Output the [X, Y] coordinate of the center of the cell containing the given text.  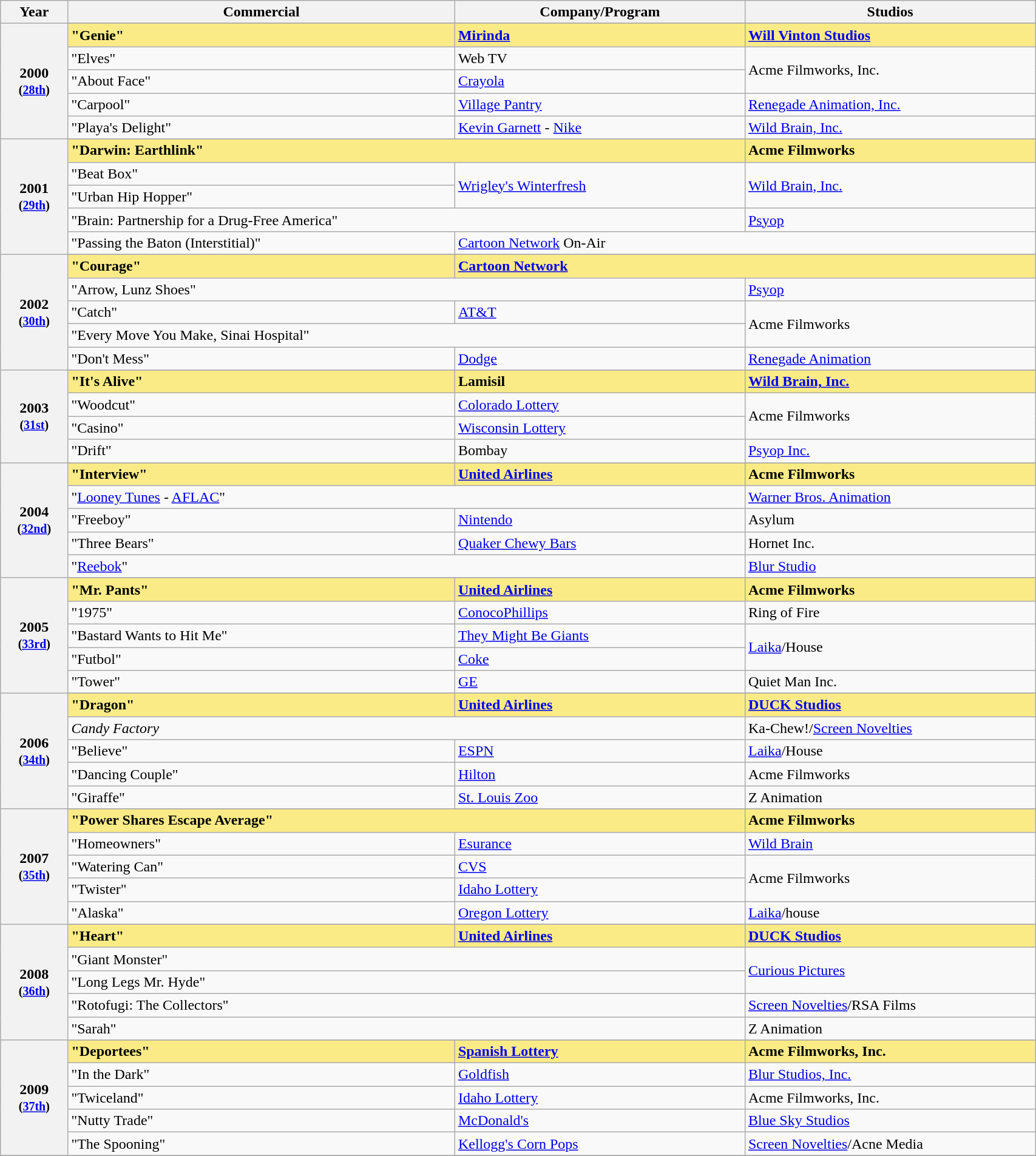
"1975" [262, 612]
"Arrow, Lunz Shoes" [407, 289]
"Every Move You Make, Sinai Hospital" [407, 336]
"About Face" [262, 81]
Blur Studio [890, 566]
Quiet Man Inc. [890, 682]
Studios [890, 12]
Hilton [600, 774]
Wrigley's Winterfresh [600, 185]
GE [600, 682]
Quaker Chewy Bars [600, 543]
"Twiceland" [262, 1098]
"Catch" [262, 313]
Bombay [600, 451]
Psyop Inc. [890, 451]
"Carpool" [262, 104]
Candy Factory [407, 728]
"Rotofugi: The Collectors" [407, 1005]
"Woodcut" [262, 405]
Ring of Fire [890, 612]
"Sarah" [407, 1029]
"Darwin: Earthlink" [407, 150]
"Homeowners" [262, 843]
2002 (30th) [34, 312]
Laika/house [890, 913]
Dodge [600, 359]
St. Louis Zoo [600, 797]
2005 (33rd) [34, 635]
"Alaska" [262, 913]
2003 (31st) [34, 416]
2006 (34th) [34, 751]
"Interview" [262, 474]
"Elves" [262, 58]
Crayola [600, 81]
"Dragon" [262, 705]
Year [34, 12]
AT&T [600, 313]
Coke [600, 658]
Hornet Inc. [890, 543]
"Genie" [262, 35]
2008 (36th) [34, 982]
Colorado Lottery [600, 405]
"Urban Hip Hopper" [262, 197]
Oregon Lottery [600, 913]
Ka-Chew!/Screen Novelties [890, 728]
"Freeboy" [262, 520]
"Casino" [262, 428]
"Drift" [262, 451]
Lamisil [600, 382]
Cartoon Network [745, 266]
"It's Alive" [262, 382]
Wild Brain [890, 843]
"Power Shares Escape Average" [407, 820]
Blue Sky Studios [890, 1121]
"Dancing Couple" [262, 774]
ConocoPhillips [600, 612]
"Giant Monster" [407, 959]
ESPN [600, 751]
Blur Studios, Inc. [890, 1075]
"Watering Can" [262, 867]
"Playa's Delight" [262, 127]
"Looney Tunes - AFLAC" [407, 497]
Curious Pictures [890, 970]
Wisconsin Lottery [600, 428]
McDonald's [600, 1121]
"Tower" [262, 682]
"Believe" [262, 751]
Will Vinton Studios [890, 35]
"Three Bears" [262, 543]
Commercial [262, 12]
2004 (32nd) [34, 520]
CVS [600, 867]
Renegade Animation [890, 359]
2007 (35th) [34, 867]
"Bastard Wants to Hit Me" [262, 635]
Screen Novelties/Acne Media [890, 1144]
They Might Be Giants [600, 635]
"Nutty Trade" [262, 1121]
"Deportees" [262, 1052]
Goldfish [600, 1075]
Warner Bros. Animation [890, 497]
Asylum [890, 520]
Company/Program [600, 12]
"Twister" [262, 890]
"Courage" [262, 266]
Screen Novelties/RSA Films [890, 1005]
2000 (28th) [34, 81]
2001 (29th) [34, 197]
Nintendo [600, 520]
"Reebok" [407, 566]
Mirinda [600, 35]
"In the Dark" [262, 1075]
"Brain: Partnership for a Drug-Free America" [407, 220]
"Don't Mess" [262, 359]
"Beat Box" [262, 174]
"Heart" [262, 936]
Esurance [600, 843]
"The Spooning" [262, 1144]
"Futbol" [262, 658]
Renegade Animation, Inc. [890, 104]
Village Pantry [600, 104]
2009 (37th) [34, 1098]
"Passing the Baton (Interstitial)" [262, 243]
Kevin Garnett - Nike [600, 127]
"Long Legs Mr. Hyde" [407, 982]
"Giraffe" [262, 797]
Web TV [600, 58]
Spanish Lottery [600, 1052]
Cartoon Network On-Air [745, 243]
Kellogg's Corn Pops [600, 1144]
"Mr. Pants" [262, 589]
